Return the (X, Y) coordinate for the center point of the cell that contains the specified text.  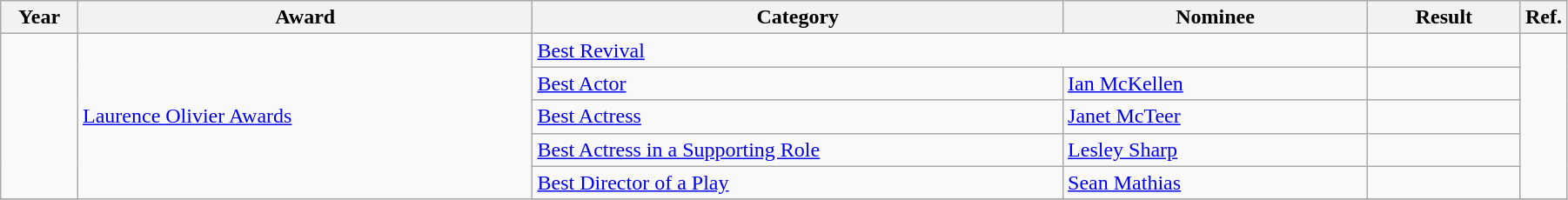
Best Revival (950, 50)
Janet McTeer (1216, 117)
Lesley Sharp (1216, 150)
Nominee (1216, 17)
Award (305, 17)
Year (40, 17)
Sean Mathias (1216, 183)
Result (1444, 17)
Best Actress (798, 117)
Category (798, 17)
Ian McKellen (1216, 83)
Best Actor (798, 83)
Ref. (1544, 17)
Laurence Olivier Awards (305, 117)
Best Director of a Play (798, 183)
Best Actress in a Supporting Role (798, 150)
